From the cell containing the given text, extract its center point as [x, y] coordinate. 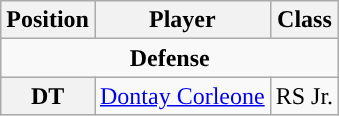
Defense [170, 58]
Position [48, 20]
DT [48, 96]
Player [182, 20]
Dontay Corleone [182, 96]
RS Jr. [304, 96]
Class [304, 20]
